Locate the cell with the specified text and output its (X, Y) center coordinate. 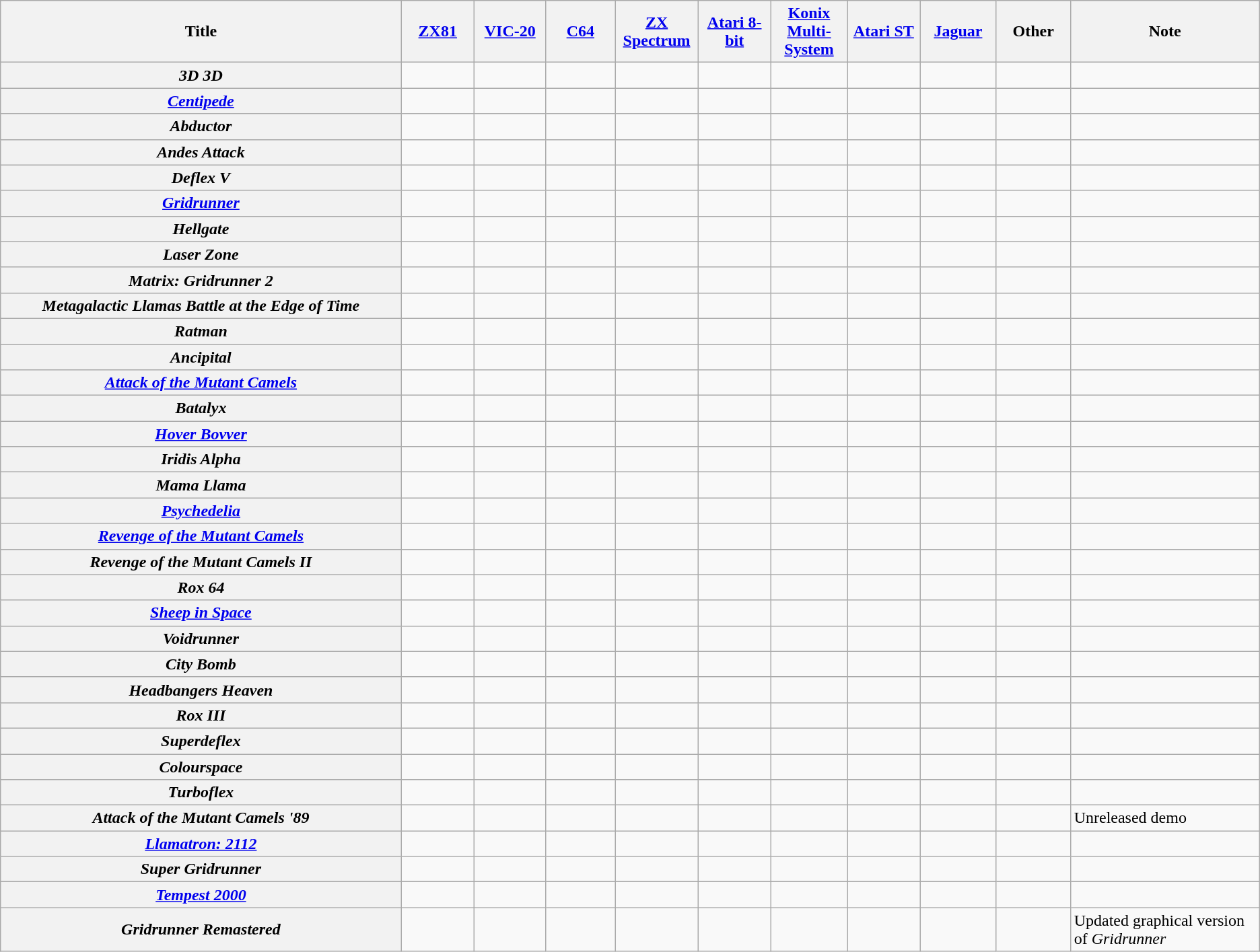
Revenge of the Mutant Camels (201, 536)
Colourspace (201, 766)
Tempest 2000 (201, 895)
VIC-20 (510, 32)
Title (201, 32)
C64 (580, 32)
City Bomb (201, 664)
Rox III (201, 715)
Hellgate (201, 229)
Attack of the Mutant Camels '89 (201, 818)
Metagalactic Llamas Battle at the Edge of Time (201, 305)
Rox 64 (201, 587)
Ratman (201, 331)
Laser Zone (201, 254)
Deflex V (201, 178)
Abductor (201, 126)
Llamatron: 2112 (201, 844)
Turboflex (201, 793)
Psychedelia (201, 511)
Mama Llama (201, 485)
Konix Multi-System (809, 32)
Andes Attack (201, 152)
Ancipital (201, 357)
Centipede (201, 101)
ZX Spectrum (657, 32)
Revenge of the Mutant Camels II (201, 562)
Gridrunner (201, 203)
Note (1164, 32)
3D 3D (201, 75)
Matrix: Gridrunner 2 (201, 280)
Headbangers Heaven (201, 690)
Other (1033, 32)
Atari ST (883, 32)
Hover Bovver (201, 434)
Sheep in Space (201, 613)
Atari 8-bit (734, 32)
Unreleased demo (1164, 818)
Iridis Alpha (201, 460)
Batalyx (201, 408)
Jaguar (958, 32)
ZX81 (438, 32)
Updated graphical version of Gridrunner (1164, 930)
Super Gridrunner (201, 869)
Gridrunner Remastered (201, 930)
Attack of the Mutant Camels (201, 383)
Voidrunner (201, 638)
Superdeflex (201, 741)
